Determine the (x, y) coordinate at the center of the cell enclosing the given text.  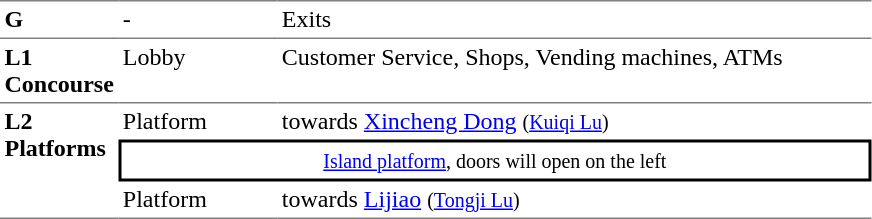
towards Xincheng Dong (Kuiqi Lu) (574, 122)
G (59, 19)
L1Concourse (59, 71)
Exits (574, 19)
Island platform, doors will open on the left (494, 161)
Lobby (198, 71)
- (198, 19)
Customer Service, Shops, Vending machines, ATMs (574, 71)
Platform (198, 122)
